Capture the cell that displays the provided text and extract its [X, Y] central coordinate. 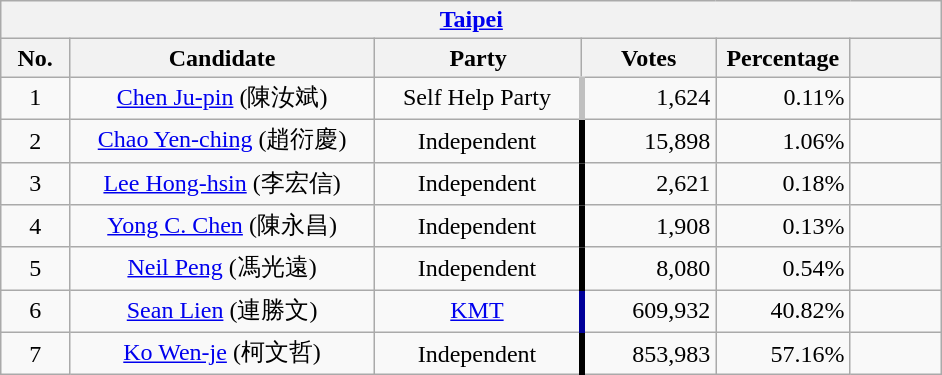
Yong C. Chen (陳永昌) [222, 226]
Chao Yen-ching (趙衍慶) [222, 140]
Candidate [222, 58]
Party [478, 58]
1.06% [783, 140]
3 [36, 184]
6 [36, 312]
0.54% [783, 268]
Votes [649, 58]
1 [36, 98]
Sean Lien (連勝文) [222, 312]
0.13% [783, 226]
5 [36, 268]
No. [36, 58]
15,898 [649, 140]
4 [36, 226]
Chen Ju-pin (陳汝斌) [222, 98]
Lee Hong-hsin (李宏信) [222, 184]
Ko Wen-je (柯文哲) [222, 354]
8,080 [649, 268]
2,621 [649, 184]
7 [36, 354]
57.16% [783, 354]
40.82% [783, 312]
853,983 [649, 354]
Percentage [783, 58]
Self Help Party [478, 98]
KMT [478, 312]
1,624 [649, 98]
0.18% [783, 184]
Taipei [472, 20]
609,932 [649, 312]
Neil Peng (馮光遠) [222, 268]
0.11% [783, 98]
1,908 [649, 226]
2 [36, 140]
